Identify which cell holds the provided text, then report its [x, y] central coordinate. 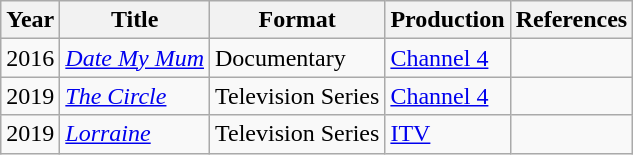
ITV [448, 134]
Production [448, 20]
Lorraine [135, 134]
Date My Mum [135, 58]
The Circle [135, 96]
2016 [30, 58]
Format [298, 20]
Documentary [298, 58]
References [572, 20]
Title [135, 20]
Year [30, 20]
